From the cell containing the given text, extract its center point as [X, Y] coordinate. 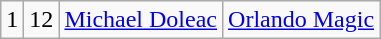
12 [42, 20]
Orlando Magic [302, 20]
1 [12, 20]
Michael Doleac [141, 20]
